Provide the (x, y) coordinate of the cell's center where the given text is located.  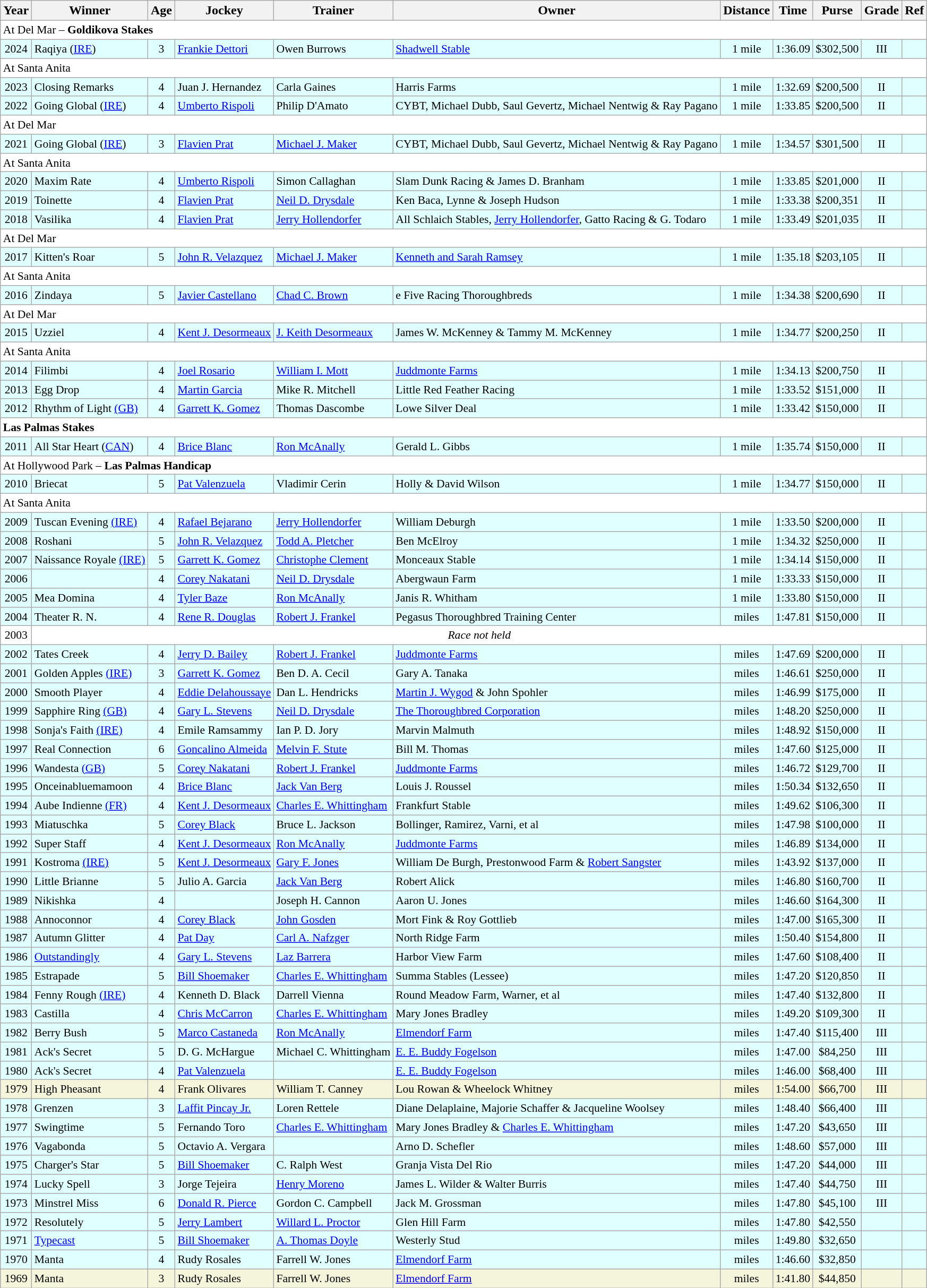
1976 (16, 1146)
$200,690 (837, 295)
Julio A. Garcia (225, 881)
Vladimir Cerin (333, 484)
$165,300 (837, 919)
Owen Burrows (333, 49)
Octavio A. Vergara (225, 1146)
Toinette (90, 200)
Tuscan Evening (IRE) (90, 522)
1983 (16, 1014)
1:35.74 (793, 446)
1:36.09 (793, 49)
1:46.61 (793, 673)
1996 (16, 768)
2024 (16, 49)
1:33.50 (793, 522)
$151,000 (837, 390)
$302,500 (837, 49)
$134,000 (837, 844)
Jerry D. Bailey (225, 654)
2000 (16, 692)
$84,250 (837, 1052)
Jerry Lambert (225, 1222)
Theater R. N. (90, 616)
The Thoroughbred Corporation (556, 711)
Mort Fink & Roy Gottlieb (556, 919)
1:47.69 (793, 654)
1995 (16, 787)
1:48.40 (793, 1108)
$57,000 (837, 1146)
Fernando Toro (225, 1127)
Arno D. Schefler (556, 1146)
1998 (16, 730)
1:46.89 (793, 844)
Miatuschka (90, 825)
$45,100 (837, 1203)
1990 (16, 881)
Frankfurt Stable (556, 805)
$203,105 (837, 257)
Resolutely (90, 1222)
2019 (16, 200)
James L. Wilder & Walter Burris (556, 1184)
2011 (16, 446)
1:33.80 (793, 598)
$43,650 (837, 1127)
1972 (16, 1222)
Juan J. Hernandez (225, 87)
Maxim Rate (90, 182)
Little Brianne (90, 881)
Closing Remarks (90, 87)
Michael C. Whittingham (333, 1052)
2003 (16, 636)
Chad C. Brown (333, 295)
$200,250 (837, 333)
Golden Apples (IRE) (90, 673)
Ben D. A. Cecil (333, 673)
2013 (16, 390)
Mary Jones Bradley & Charles E. Whittingham (556, 1127)
$44,000 (837, 1165)
1:49.80 (793, 1241)
Outstandingly (90, 957)
Super Staff (90, 844)
1:46.00 (793, 1070)
Winner (90, 11)
Bill M. Thomas (556, 749)
Eddie Delahoussaye (225, 692)
Castilla (90, 1014)
$200,351 (837, 200)
1994 (16, 805)
1:33.38 (793, 200)
Westerly Stud (556, 1241)
$32,650 (837, 1241)
Louis J. Roussel (556, 787)
Grade (881, 11)
Thomas Dascombe (333, 408)
1978 (16, 1108)
2007 (16, 560)
Pat Day (225, 938)
Henry Moreno (333, 1184)
Mary Jones Bradley (556, 1014)
Chris McCarron (225, 1014)
Donald R. Pierce (225, 1203)
Javier Castellano (225, 295)
Marvin Malmuth (556, 730)
Carl A. Nafzger (333, 938)
1991 (16, 862)
$125,000 (837, 749)
2022 (16, 106)
Christophe Clement (333, 560)
1:33.52 (793, 390)
$106,300 (837, 805)
Onceinabluemamoon (90, 787)
$154,800 (837, 938)
1:33.42 (793, 408)
Harbor View Farm (556, 957)
Typecast (90, 1241)
2020 (16, 182)
1:46.99 (793, 692)
$129,700 (837, 768)
Zindaya (90, 295)
2017 (16, 257)
A. Thomas Doyle (333, 1241)
Jockey (225, 11)
Frank Olivares (225, 1089)
Melvin F. Stute (333, 749)
Annoconnor (90, 919)
1984 (16, 995)
Kenneth D. Black (225, 995)
Race not held (479, 636)
$42,550 (837, 1222)
e Five Racing Thoroughbreds (556, 295)
Summa Stables (Lessee) (556, 976)
Grenzen (90, 1108)
All Schlaich Stables, Jerry Hollendorfer, Gatto Racing & G. Todaro (556, 219)
1977 (16, 1127)
1:46.80 (793, 881)
1975 (16, 1165)
Simon Callaghan (333, 182)
Kitten's Roar (90, 257)
1:50.40 (793, 938)
2016 (16, 295)
D. G. McHargue (225, 1052)
$301,500 (837, 144)
Philip D'Amato (333, 106)
Gary F. Jones (333, 862)
William De Burgh, Prestonwood Farm & Robert Sangster (556, 862)
2001 (16, 673)
1992 (16, 844)
1:49.62 (793, 805)
Rhythm of Light (GB) (90, 408)
1999 (16, 711)
Lowe Silver Deal (556, 408)
2002 (16, 654)
Rene R. Douglas (225, 616)
$109,300 (837, 1014)
Briecat (90, 484)
1:46.72 (793, 768)
Distance (746, 11)
1:54.00 (793, 1089)
Marco Castaneda (225, 1033)
Swingtime (90, 1127)
$132,800 (837, 995)
$120,850 (837, 976)
Loren Rettele (333, 1108)
Sapphire Ring (GB) (90, 711)
$160,700 (837, 881)
2005 (16, 598)
Vagabonda (90, 1146)
Willard L. Proctor (333, 1222)
John Gosden (333, 919)
Year (16, 11)
Ian P. D. Jory (333, 730)
Joseph H. Cannon (333, 900)
$201,035 (837, 219)
1:43.92 (793, 862)
Estrapade (90, 976)
Tyler Baze (225, 598)
1:32.69 (793, 87)
Aaron U. Jones (556, 900)
2009 (16, 522)
1985 (16, 976)
Ken Baca, Lynne & Joseph Hudson (556, 200)
1981 (16, 1052)
James W. McKenney & Tammy M. McKenney (556, 333)
1:47.98 (793, 825)
2010 (16, 484)
Tates Creek (90, 654)
$137,000 (837, 862)
$201,000 (837, 182)
1980 (16, 1070)
1:34.57 (793, 144)
$132,650 (837, 787)
Robert Alick (556, 881)
1988 (16, 919)
$44,750 (837, 1184)
2023 (16, 87)
William Deburgh (556, 522)
Mea Domina (90, 598)
2014 (16, 371)
Minstrel Miss (90, 1203)
Fenny Rough (IRE) (90, 995)
Goncalino Almeida (225, 749)
1:33.49 (793, 219)
1989 (16, 900)
Kenneth and Sarah Ramsey (556, 257)
J. Keith Desormeaux (333, 333)
Autumn Glitter (90, 938)
$200,750 (837, 371)
Gary A. Tanaka (556, 673)
1:48.20 (793, 711)
2004 (16, 616)
$100,000 (837, 825)
Lou Rowan & Wheelock Whitney (556, 1089)
Emile Ramsammy (225, 730)
Smooth Player (90, 692)
Frankie Dettori (225, 49)
Kostroma (IRE) (90, 862)
William I. Mott (333, 371)
Lucky Spell (90, 1184)
Diane Delaplaine, Majorie Schaffer & Jacqueline Woolsey (556, 1108)
$32,850 (837, 1259)
1973 (16, 1203)
Granja Vista Del Rio (556, 1165)
$108,400 (837, 957)
C. Ralph West (333, 1165)
Monceaux Stable (556, 560)
Dan L. Hendricks (333, 692)
Time (793, 11)
Jack M. Grossman (556, 1203)
1971 (16, 1241)
Laffit Pincay Jr. (225, 1108)
Darrell Vienna (333, 995)
Berry Bush (90, 1033)
1:34.32 (793, 541)
Trainer (333, 11)
Naissance Royale (IRE) (90, 560)
Carla Gaines (333, 87)
Aube Indienne (FR) (90, 805)
Martin Garcia (225, 390)
1970 (16, 1259)
$44,850 (837, 1278)
$164,300 (837, 900)
Wandesta (GB) (90, 768)
High Pheasant (90, 1089)
Ben McElroy (556, 541)
1:48.60 (793, 1146)
All Star Heart (CAN) (90, 446)
Janis R. Whitham (556, 598)
Joel Rosario (225, 371)
1982 (16, 1033)
1:34.14 (793, 560)
William T. Canney (333, 1089)
Todd A. Pletcher (333, 541)
2012 (16, 408)
Martin J. Wygod & John Spohler (556, 692)
Harris Farms (556, 87)
1:49.20 (793, 1014)
Filimbi (90, 371)
Las Palmas Stakes (464, 427)
Glen Hill Farm (556, 1222)
Charger's Star (90, 1165)
1986 (16, 957)
1:33.33 (793, 579)
Bollinger, Ramirez, Varni, et al (556, 825)
1997 (16, 749)
Holly & David Wilson (556, 484)
Nikishka (90, 900)
1979 (16, 1089)
Real Connection (90, 749)
Gerald L. Gibbs (556, 446)
Laz Barrera (333, 957)
Slam Dunk Racing & James D. Branham (556, 182)
1:50.34 (793, 787)
At Hollywood Park – Las Palmas Handicap (464, 465)
1:34.38 (793, 295)
Purse (837, 11)
Owner (556, 11)
1:41.80 (793, 1278)
North Ridge Farm (556, 938)
Rafael Bejarano (225, 522)
Vasilika (90, 219)
1:48.92 (793, 730)
Uzziel (90, 333)
Mike R. Mitchell (333, 390)
1987 (16, 938)
Age (161, 11)
Pegasus Thoroughbred Training Center (556, 616)
1974 (16, 1184)
2008 (16, 541)
Egg Drop (90, 390)
1969 (16, 1278)
Bruce L. Jackson (333, 825)
At Del Mar – Goldikova Stakes (464, 30)
1:47.81 (793, 616)
Little Red Feather Racing (556, 390)
Ref (914, 11)
1:34.13 (793, 371)
1993 (16, 825)
$66,400 (837, 1108)
2006 (16, 579)
2021 (16, 144)
Jorge Tejeira (225, 1184)
$115,400 (837, 1033)
$66,700 (837, 1089)
Abergwaun Farm (556, 579)
$68,400 (837, 1070)
Round Meadow Farm, Warner, et al (556, 995)
Roshani (90, 541)
Sonja's Faith (IRE) (90, 730)
Shadwell Stable (556, 49)
2018 (16, 219)
1:35.18 (793, 257)
Raqiya (IRE) (90, 49)
2015 (16, 333)
$175,000 (837, 692)
Gordon C. Campbell (333, 1203)
